Scan for the cell matching the given text and deliver its (X, Y) coordinate at center. 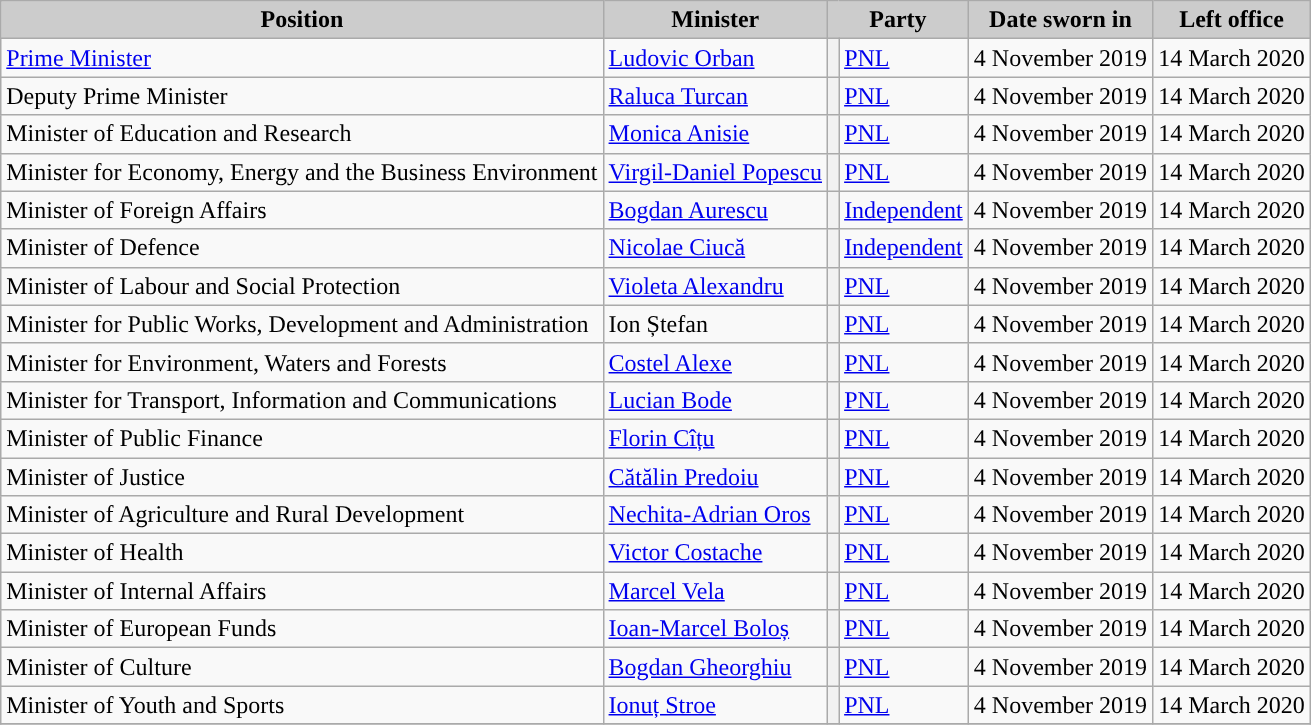
Minister of Culture (302, 667)
Minister for Transport, Information and Communications (302, 400)
Cătălin Predoiu (715, 477)
Marcel Vela (715, 591)
Party (898, 20)
Victor Costache (715, 553)
Left office (1232, 20)
Florin Cîțu (715, 438)
Ioan-Marcel Boloș (715, 629)
Deputy Prime Minister (302, 96)
Minister of Agriculture and Rural Development (302, 515)
Minister of Internal Affairs (302, 591)
Prime Minister (302, 58)
Raluca Turcan (715, 96)
Virgil-Daniel Popescu (715, 172)
Minister of Public Finance (302, 438)
Bogdan Gheorghiu (715, 667)
Monica Anisie (715, 134)
Minister for Public Works, Development and Administration (302, 324)
Minister of Health (302, 553)
Ludovic Orban (715, 58)
Violeta Alexandru (715, 286)
Date sworn in (1060, 20)
Ionuț Stroe (715, 705)
Minister for Economy, Energy and the Business Environment (302, 172)
Minister of Education and Research (302, 134)
Ion Ștefan (715, 324)
Minister for Environment, Waters and Forests (302, 362)
Minister of Foreign Affairs (302, 210)
Minister of Youth and Sports (302, 705)
Position (302, 20)
Minister of Defence (302, 248)
Costel Alexe (715, 362)
Lucian Bode (715, 400)
Nechita-Adrian Oros (715, 515)
Minister of Justice (302, 477)
Bogdan Aurescu (715, 210)
Minister of Labour and Social Protection (302, 286)
Nicolae Ciucă (715, 248)
Minister (715, 20)
Minister of European Funds (302, 629)
